Provide the (X, Y) coordinate of the cell's center where the given text is located.  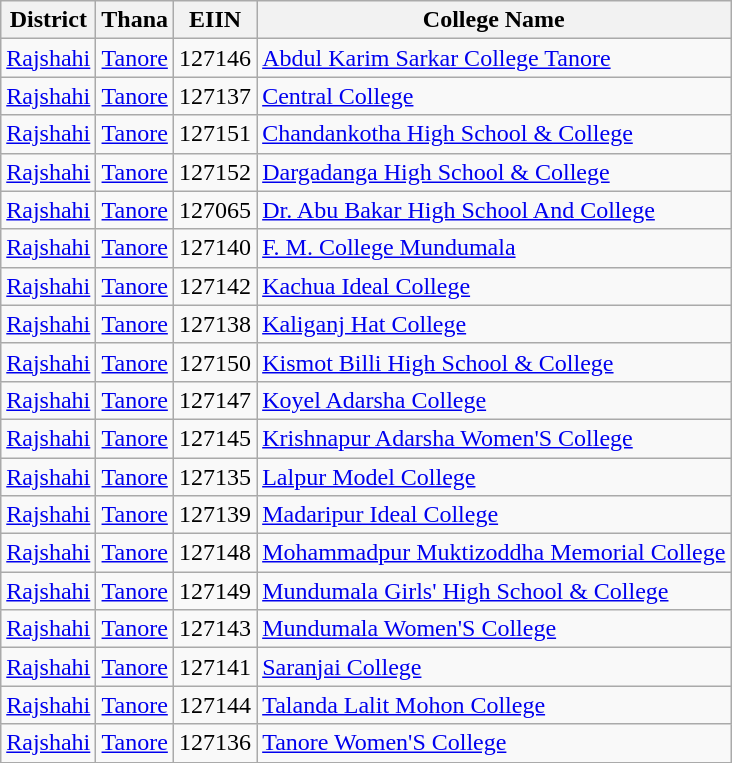
Mohammadpur Muktizoddha Memorial College (494, 553)
127136 (216, 743)
127135 (216, 477)
127144 (216, 705)
Kaliganj Hat College (494, 324)
Krishnapur Adarsha Women'S College (494, 438)
Lalpur Model College (494, 477)
District (48, 20)
Dargadanga High School & College (494, 172)
127139 (216, 515)
127148 (216, 553)
127138 (216, 324)
127140 (216, 248)
127137 (216, 96)
College Name (494, 20)
127065 (216, 210)
Chandankotha High School & College (494, 134)
Tanore Women'S College (494, 743)
127147 (216, 400)
Kismot Billi High School & College (494, 362)
F. M. College Mundumala (494, 248)
127141 (216, 667)
127142 (216, 286)
127152 (216, 172)
127149 (216, 591)
Mundumala Women'S College (494, 629)
127143 (216, 629)
Talanda Lalit Mohon College (494, 705)
Mundumala Girls' High School & College (494, 591)
Koyel Adarsha College (494, 400)
EIIN (216, 20)
127151 (216, 134)
Saranjai College (494, 667)
127146 (216, 58)
Dr. Abu Bakar High School And College (494, 210)
Kachua Ideal College (494, 286)
127150 (216, 362)
Thana (135, 20)
Central College (494, 96)
127145 (216, 438)
Abdul Karim Sarkar College Tanore (494, 58)
Madaripur Ideal College (494, 515)
